Pinpoint the cell where the given text exists, returning its (X, Y) midpoint coordinate. 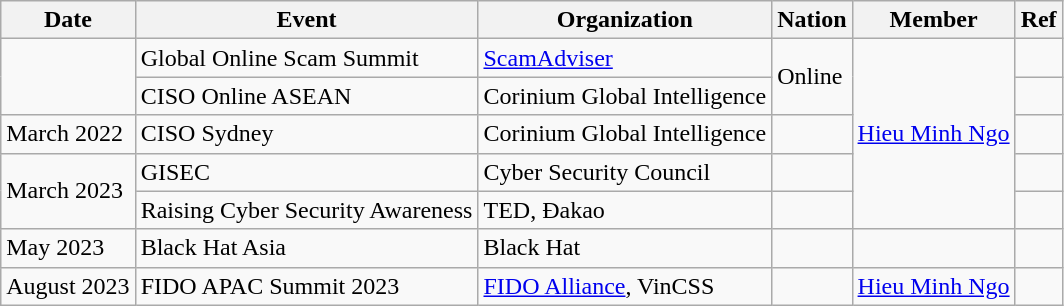
Cyber Security Council (625, 172)
FIDO APAC Summit 2023 (306, 286)
Global Online Scam Summit (306, 58)
Date (68, 20)
Black Hat Asia (306, 248)
CISO Sydney (306, 134)
Online (812, 77)
Ref (1038, 20)
FIDO Alliance, VinCSS (625, 286)
March 2022 (68, 134)
August 2023 (68, 286)
May 2023 (68, 248)
GISEC (306, 172)
Organization (625, 20)
Member (934, 20)
Raising Cyber Security Awareness (306, 210)
Nation (812, 20)
CISO Online ASEAN (306, 96)
Black Hat (625, 248)
TED, Đakao (625, 210)
ScamAdviser (625, 58)
March 2023 (68, 191)
Event (306, 20)
